Provide the (X, Y) coordinate of the cell's center where the given text is located.  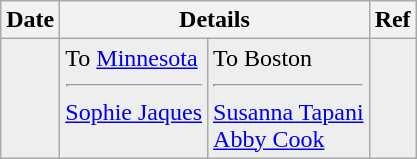
Details (214, 20)
Ref (392, 20)
Date (30, 20)
To BostonSusanna TapaniAbby Cook (289, 98)
To MinnesotaSophie Jaques (134, 98)
